Determine the [X, Y] coordinate at the center of the cell enclosing the given text.  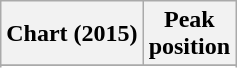
Peakposition [189, 34]
Chart (2015) [72, 34]
